Provide the [X, Y] coordinate of the cell's center where the given text is located.  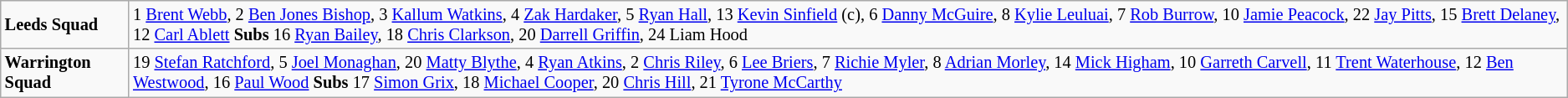
Leeds Squad [65, 24]
Warrington Squad [65, 73]
